Return the (x, y) coordinate for the center point of the cell that contains the specified text.  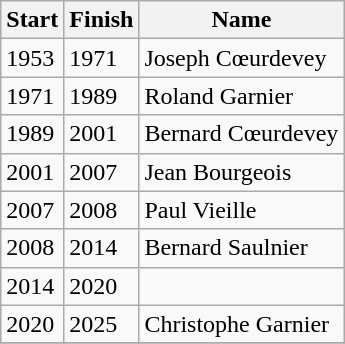
2025 (102, 324)
Bernard Saulnier (242, 248)
Jean Bourgeois (242, 172)
1953 (32, 58)
Start (32, 20)
Paul Vieille (242, 210)
Christophe Garnier (242, 324)
Name (242, 20)
Bernard Cœurdevey (242, 134)
Finish (102, 20)
Joseph Cœurdevey (242, 58)
Roland Garnier (242, 96)
